Locate the cell with the specified text and output its (X, Y) center coordinate. 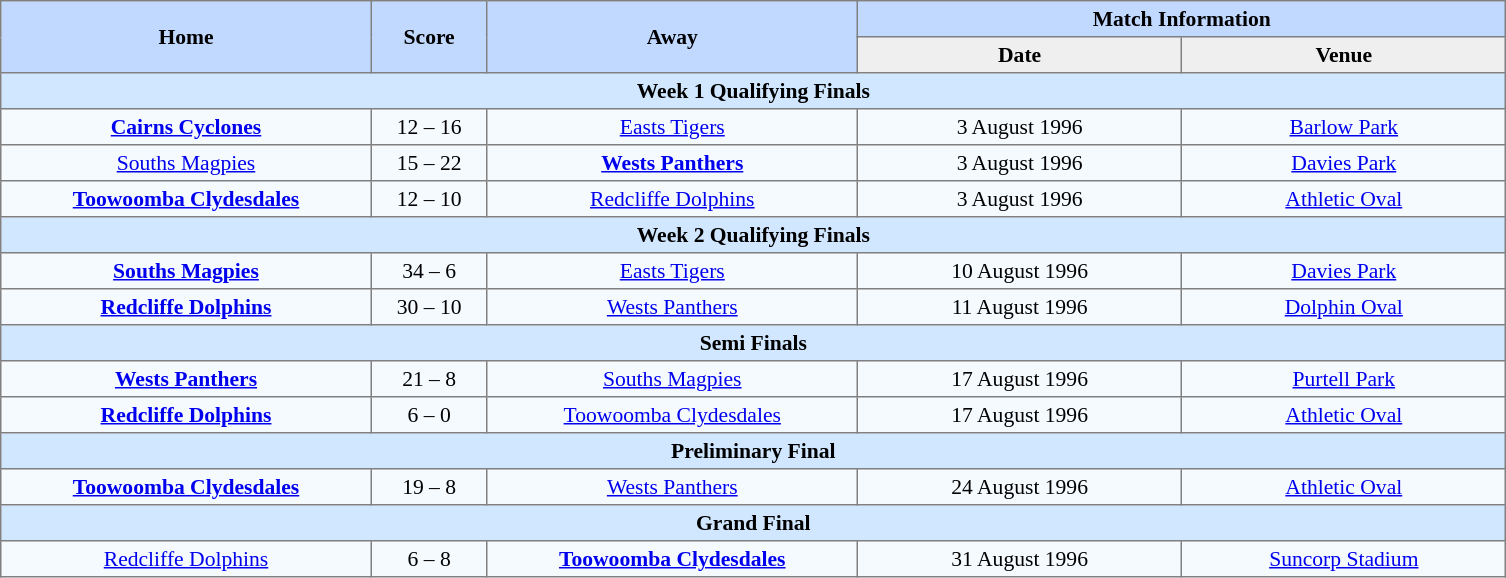
21 – 8 (429, 379)
Grand Final (754, 523)
11 August 1996 (1020, 307)
Away (672, 37)
10 August 1996 (1020, 271)
30 – 10 (429, 307)
6 – 0 (429, 415)
Semi Finals (754, 343)
Venue (1344, 55)
12 – 16 (429, 127)
Barlow Park (1344, 127)
Dolphin Oval (1344, 307)
Week 2 Qualifying Finals (754, 235)
Purtell Park (1344, 379)
Week 1 Qualifying Finals (754, 91)
31 August 1996 (1020, 559)
Preliminary Final (754, 451)
Date (1020, 55)
Match Information (1182, 19)
24 August 1996 (1020, 487)
34 – 6 (429, 271)
6 – 8 (429, 559)
15 – 22 (429, 163)
19 – 8 (429, 487)
Suncorp Stadium (1344, 559)
Cairns Cyclones (186, 127)
Home (186, 37)
12 – 10 (429, 199)
Score (429, 37)
